Locate the cell with the specified text and output its [X, Y] center coordinate. 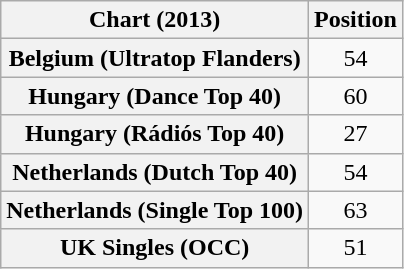
63 [356, 210]
UK Singles (OCC) [155, 248]
Hungary (Rádiós Top 40) [155, 134]
60 [356, 96]
Netherlands (Single Top 100) [155, 210]
27 [356, 134]
Belgium (Ultratop Flanders) [155, 58]
Chart (2013) [155, 20]
Hungary (Dance Top 40) [155, 96]
51 [356, 248]
Position [356, 20]
Netherlands (Dutch Top 40) [155, 172]
